Identify which cell holds the provided text, then report its (x, y) central coordinate. 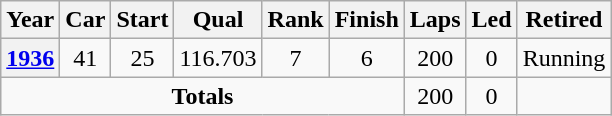
25 (142, 58)
Qual (218, 20)
41 (86, 58)
Running (564, 58)
Led (492, 20)
6 (366, 58)
Laps (435, 20)
Totals (203, 96)
Year (30, 20)
7 (296, 58)
116.703 (218, 58)
Retired (564, 20)
Start (142, 20)
Car (86, 20)
Finish (366, 20)
Rank (296, 20)
1936 (30, 58)
